Provide the [x, y] coordinate of the cell's center where the given text is located.  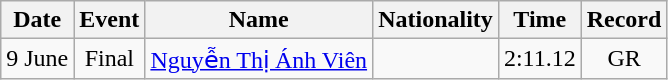
Date [38, 20]
Record [624, 20]
Name [259, 20]
9 June [38, 59]
GR [624, 59]
Nationality [436, 20]
2:11.12 [540, 59]
Event [110, 20]
Final [110, 59]
Time [540, 20]
Nguyễn Thị Ánh Viên [259, 59]
